Locate the cell with the specified text and output its (X, Y) center coordinate. 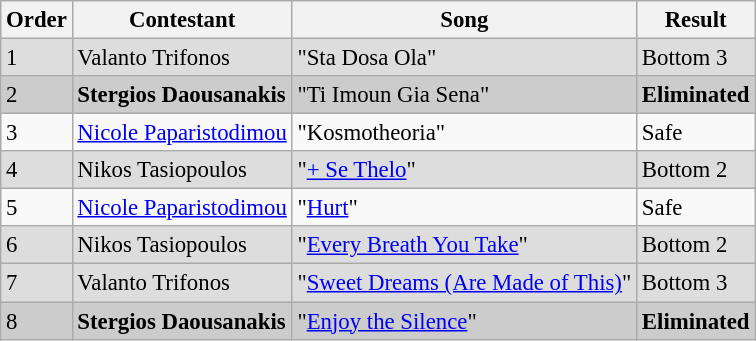
"Sweet Dreams (Are Made of This)" (464, 283)
"+ Se Thelo" (464, 170)
"Kosmotheoria" (464, 133)
5 (36, 208)
"Enjoy the Silence" (464, 321)
"Every Breath You Take" (464, 245)
"Sta Dosa Ola" (464, 58)
Contestant (182, 20)
2 (36, 95)
6 (36, 245)
3 (36, 133)
Order (36, 20)
Result (696, 20)
"Ti Imoun Gia Sena" (464, 95)
Song (464, 20)
1 (36, 58)
4 (36, 170)
7 (36, 283)
"Hurt" (464, 208)
8 (36, 321)
